Determine the (x, y) coordinate at the center of the cell enclosing the given text.  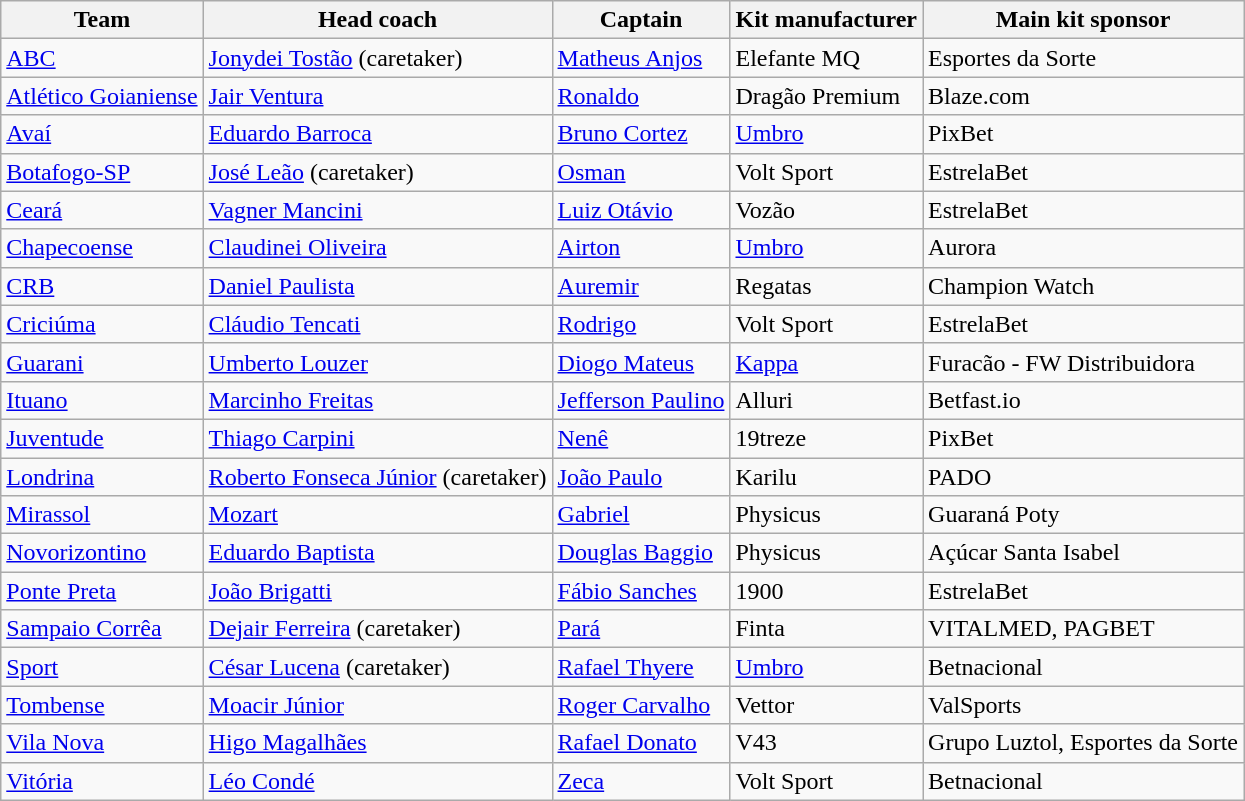
José Leão (caretaker) (378, 172)
Elefante MQ (826, 58)
Grupo Luztol, Esportes da Sorte (1084, 743)
Jair Ventura (378, 96)
19treze (826, 438)
Zeca (641, 781)
Alluri (826, 400)
Ituano (102, 400)
Airton (641, 248)
Regatas (826, 286)
Eduardo Baptista (378, 553)
Bruno Cortez (641, 134)
Betfast.io (1084, 400)
Vagner Mancini (378, 210)
Ceará (102, 210)
Champion Watch (1084, 286)
Léo Condé (378, 781)
Cláudio Tencati (378, 324)
Aurora (1084, 248)
CRB (102, 286)
Head coach (378, 20)
César Lucena (caretaker) (378, 667)
Thiago Carpini (378, 438)
Rodrigo (641, 324)
Claudinei Oliveira (378, 248)
Sport (102, 667)
V43 (826, 743)
Osman (641, 172)
Luiz Otávio (641, 210)
Mozart (378, 515)
Ponte Preta (102, 591)
Blaze.com (1084, 96)
Dejair Ferreira (caretaker) (378, 629)
Diogo Mateus (641, 362)
Vitória (102, 781)
Team (102, 20)
Vila Nova (102, 743)
VITALMED, PAGBET (1084, 629)
Main kit sponsor (1084, 20)
Roberto Fonseca Júnior (caretaker) (378, 477)
Rafael Thyere (641, 667)
PADO (1084, 477)
Sampaio Corrêa (102, 629)
Gabriel (641, 515)
Ronaldo (641, 96)
Rafael Donato (641, 743)
Dragão Premium (826, 96)
Pará (641, 629)
Nenê (641, 438)
Vettor (826, 705)
Auremir (641, 286)
Kit manufacturer (826, 20)
Guaraná Poty (1084, 515)
Kappa (826, 362)
Chapecoense (102, 248)
ABC (102, 58)
Marcinho Freitas (378, 400)
Captain (641, 20)
Esportes da Sorte (1084, 58)
Matheus Anjos (641, 58)
Roger Carvalho (641, 705)
ValSports (1084, 705)
Mirassol (102, 515)
Botafogo-SP (102, 172)
Atlético Goianiense (102, 96)
Açúcar Santa Isabel (1084, 553)
Tombense (102, 705)
Vozão (826, 210)
Novorizontino (102, 553)
Criciúma (102, 324)
Londrina (102, 477)
Furacão - FW Distribuidora (1084, 362)
Guarani (102, 362)
Fábio Sanches (641, 591)
Juventude (102, 438)
Jefferson Paulino (641, 400)
Avaí (102, 134)
João Paulo (641, 477)
Jonydei Tostão (caretaker) (378, 58)
João Brigatti (378, 591)
Douglas Baggio (641, 553)
Karilu (826, 477)
Umberto Louzer (378, 362)
1900 (826, 591)
Moacir Júnior (378, 705)
Eduardo Barroca (378, 134)
Daniel Paulista (378, 286)
Finta (826, 629)
Higo Magalhães (378, 743)
